Output the (X, Y) coordinate of the center of the cell containing the given text.  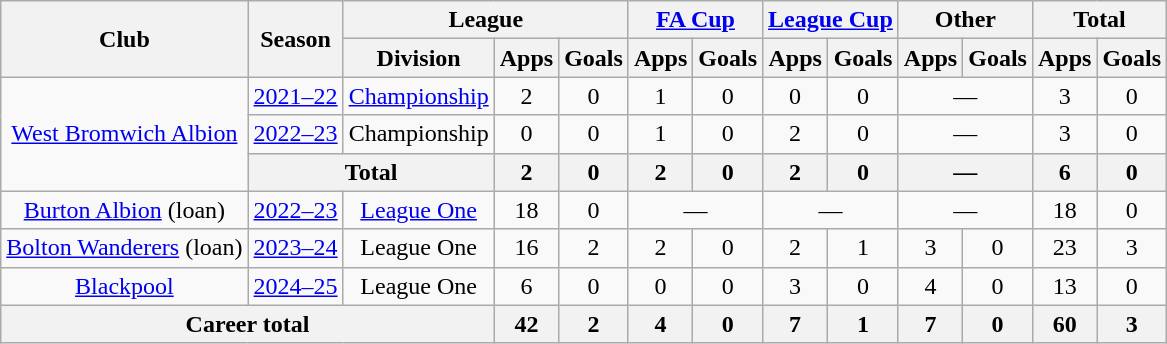
Division (418, 58)
23 (1064, 248)
2023–24 (296, 248)
2021–22 (296, 96)
League (486, 20)
Club (124, 39)
West Bromwich Albion (124, 134)
Burton Albion (loan) (124, 210)
16 (526, 248)
Career total (248, 324)
FA Cup (695, 20)
Bolton Wanderers (loan) (124, 248)
2024–25 (296, 286)
60 (1064, 324)
Blackpool (124, 286)
League Cup (831, 20)
42 (526, 324)
13 (1064, 286)
Season (296, 39)
Other (965, 20)
